For the text-containing cell, return its midpoint in (X, Y) coordinate format. 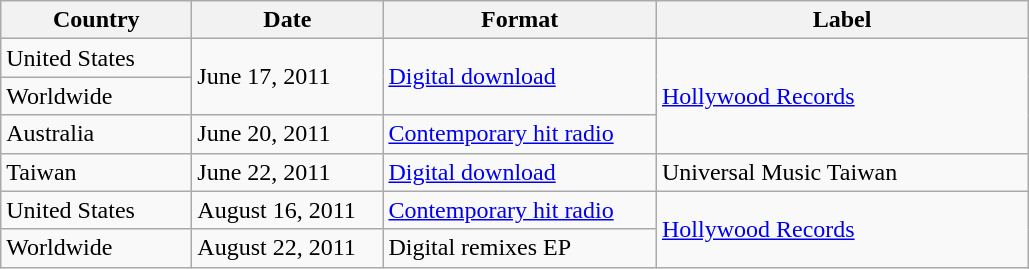
June 17, 2011 (288, 77)
Digital remixes EP (520, 248)
Country (96, 20)
Label (842, 20)
August 16, 2011 (288, 210)
August 22, 2011 (288, 248)
Format (520, 20)
June 20, 2011 (288, 134)
June 22, 2011 (288, 172)
Universal Music Taiwan (842, 172)
Australia (96, 134)
Taiwan (96, 172)
Date (288, 20)
